From the cell containing the given text, extract its center point as (X, Y) coordinate. 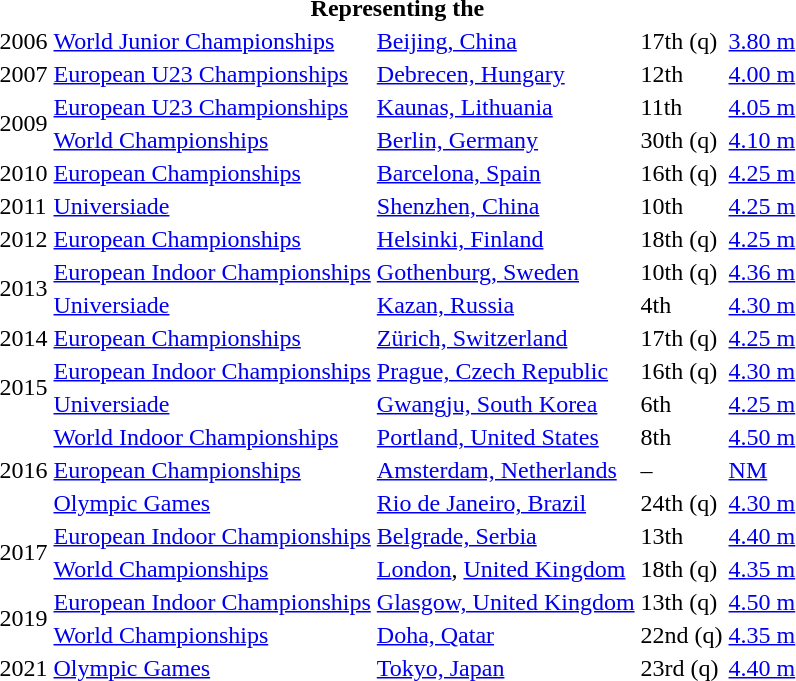
10th (q) (682, 272)
Gwangju, South Korea (506, 404)
Barcelona, Spain (506, 173)
8th (682, 437)
World Junior Championships (212, 41)
Rio de Janeiro, Brazil (506, 503)
13th (682, 536)
Olympic Games (212, 503)
Gothenburg, Sweden (506, 272)
Beijing, China (506, 41)
Kazan, Russia (506, 305)
Helsinki, Finland (506, 239)
6th (682, 404)
11th (682, 107)
Portland, United States (506, 437)
12th (682, 74)
4th (682, 305)
30th (q) (682, 140)
– (682, 470)
Amsterdam, Netherlands (506, 470)
Doha, Qatar (506, 635)
Zürich, Switzerland (506, 338)
Belgrade, Serbia (506, 536)
London, United Kingdom (506, 569)
Kaunas, Lithuania (506, 107)
10th (682, 206)
Berlin, Germany (506, 140)
Shenzhen, China (506, 206)
Debrecen, Hungary (506, 74)
World Indoor Championships (212, 437)
24th (q) (682, 503)
Glasgow, United Kingdom (506, 602)
22nd (q) (682, 635)
13th (q) (682, 602)
Prague, Czech Republic (506, 371)
